Return the (x, y) coordinate for the center point of the cell that contains the specified text.  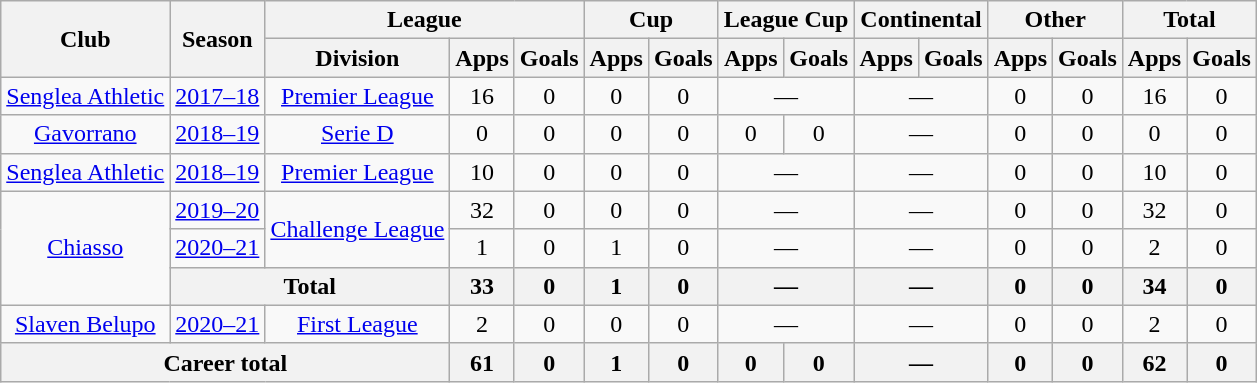
Chiasso (86, 248)
Club (86, 39)
Slaven Belupo (86, 324)
2017–18 (218, 96)
Serie D (358, 134)
33 (482, 286)
Cup (651, 20)
Season (218, 39)
Gavorrano (86, 134)
61 (482, 362)
62 (1154, 362)
First League (358, 324)
Continental (921, 20)
League Cup (786, 20)
League (424, 20)
Challenge League (358, 229)
Division (358, 58)
Other (1055, 20)
34 (1154, 286)
Career total (226, 362)
2019–20 (218, 210)
